Scan for the cell matching the given text and deliver its [x, y] coordinate at center. 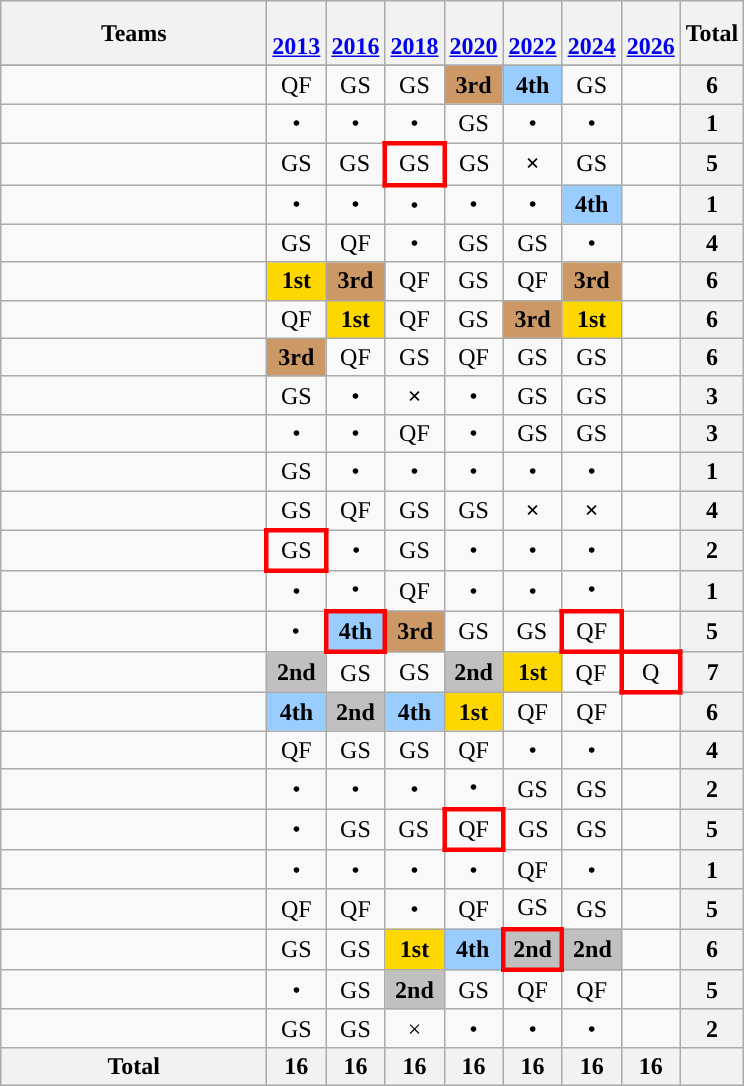
Q [650, 672]
2022 [532, 34]
Teams [134, 34]
2026 [650, 34]
2018 [414, 34]
2024 [592, 34]
2016 [356, 34]
2020 [474, 34]
7 [712, 672]
2013 [296, 34]
